Identify which cell holds the provided text, then report its [X, Y] central coordinate. 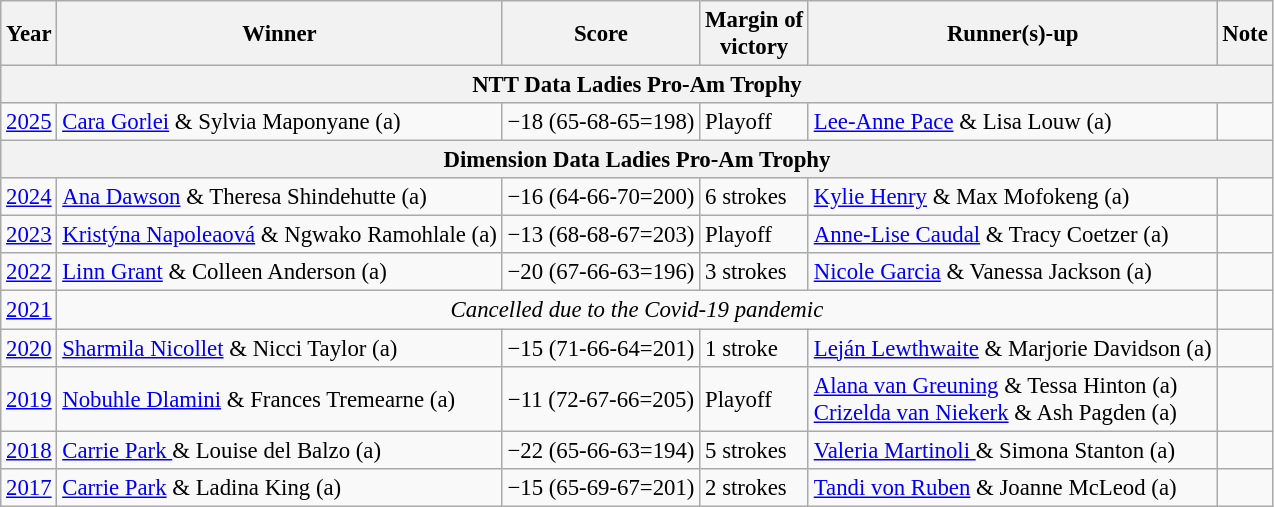
Carrie Park & Louise del Balzo (a) [280, 450]
−16 (64-66-70=200) [601, 197]
Cancelled due to the Covid-19 pandemic [637, 310]
2024 [29, 197]
Carrie Park & Ladina King (a) [280, 487]
Score [601, 34]
−18 (65-68-65=198) [601, 122]
Runner(s)-up [1012, 34]
−22 (65-66-63=194) [601, 450]
Alana van Greuning & Tessa Hinton (a) Crizelda van Niekerk & Ash Pagden (a) [1012, 398]
Dimension Data Ladies Pro-Am Trophy [637, 160]
2021 [29, 310]
Valeria Martinoli & Simona Stanton (a) [1012, 450]
Ana Dawson & Theresa Shindehutte (a) [280, 197]
Kylie Henry & Max Mofokeng (a) [1012, 197]
2025 [29, 122]
2017 [29, 487]
5 strokes [754, 450]
Winner [280, 34]
Nicole Garcia & Vanessa Jackson (a) [1012, 273]
6 strokes [754, 197]
−20 (67-66-63=196) [601, 273]
2018 [29, 450]
1 stroke [754, 348]
2019 [29, 398]
Tandi von Ruben & Joanne McLeod (a) [1012, 487]
Note [1245, 34]
Margin ofvictory [754, 34]
−15 (65-69-67=201) [601, 487]
−13 (68-68-67=203) [601, 235]
NTT Data Ladies Pro-Am Trophy [637, 85]
Lee-Anne Pace & Lisa Louw (a) [1012, 122]
2 strokes [754, 487]
2023 [29, 235]
−11 (72-67-66=205) [601, 398]
3 strokes [754, 273]
Sharmila Nicollet & Nicci Taylor (a) [280, 348]
Nobuhle Dlamini & Frances Tremearne (a) [280, 398]
Leján Lewthwaite & Marjorie Davidson (a) [1012, 348]
Anne-Lise Caudal & Tracy Coetzer (a) [1012, 235]
Cara Gorlei & Sylvia Maponyane (a) [280, 122]
−15 (71-66-64=201) [601, 348]
2022 [29, 273]
Linn Grant & Colleen Anderson (a) [280, 273]
2020 [29, 348]
Year [29, 34]
Kristýna Napoleaová & Ngwako Ramohlale (a) [280, 235]
